Pinpoint the cell where the given text exists, returning its (x, y) midpoint coordinate. 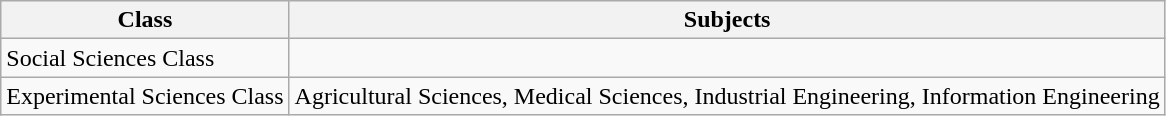
Agricultural Sciences, Medical Sciences, Industrial Engineering, Information Engineering (727, 96)
Social Sciences Class (145, 58)
Class (145, 20)
Subjects (727, 20)
Experimental Sciences Class (145, 96)
